Return [X, Y] of the center of cell containing provided text 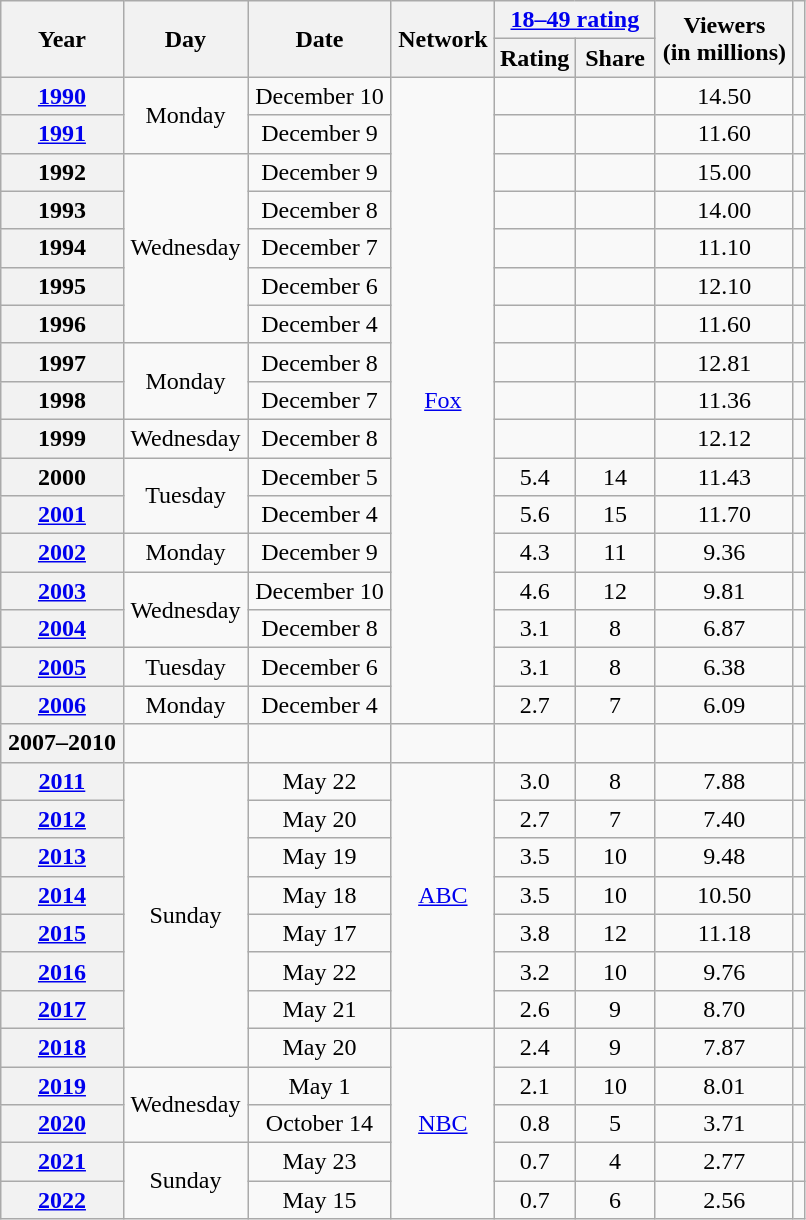
1991 [62, 134]
2004 [62, 629]
2007–2010 [62, 743]
1992 [62, 172]
2006 [62, 705]
2002 [62, 553]
11.70 [724, 515]
11.36 [724, 400]
May 21 [320, 1009]
2.56 [724, 1200]
2016 [62, 971]
1999 [62, 438]
9.81 [724, 591]
14.50 [724, 96]
2021 [62, 1162]
2.6 [534, 1009]
2014 [62, 895]
7.87 [724, 1047]
May 23 [320, 1162]
May 19 [320, 857]
7.40 [724, 819]
1993 [62, 210]
18–49 rating [574, 20]
10.50 [724, 895]
Rating [534, 58]
2.77 [724, 1162]
2.4 [534, 1047]
6.87 [724, 629]
15 [615, 515]
Day [185, 39]
6 [615, 1200]
May 1 [320, 1085]
11 [615, 553]
2011 [62, 781]
14 [615, 477]
Fox [442, 400]
4 [615, 1162]
5.6 [534, 515]
1997 [62, 362]
2017 [62, 1009]
2019 [62, 1085]
Year [62, 39]
8.01 [724, 1085]
12.12 [724, 438]
9.76 [724, 971]
2001 [62, 515]
5 [615, 1124]
Date [320, 39]
3.2 [534, 971]
Network [442, 39]
9.36 [724, 553]
5.4 [534, 477]
1998 [62, 400]
2018 [62, 1047]
December 5 [320, 477]
2013 [62, 857]
9.48 [724, 857]
14.00 [724, 210]
8.70 [724, 1009]
2005 [62, 667]
0.8 [534, 1124]
2.1 [534, 1085]
12.10 [724, 286]
2020 [62, 1124]
May 18 [320, 895]
12.81 [724, 362]
4.6 [534, 591]
3.71 [724, 1124]
1990 [62, 96]
3.0 [534, 781]
1995 [62, 286]
2000 [62, 477]
Viewers(in millions) [724, 39]
7.88 [724, 781]
October 14 [320, 1124]
2012 [62, 819]
6.38 [724, 667]
2022 [62, 1200]
2015 [62, 933]
ABC [442, 895]
1996 [62, 324]
11.43 [724, 477]
2003 [62, 591]
11.18 [724, 933]
15.00 [724, 172]
NBC [442, 1123]
4.3 [534, 553]
1994 [62, 248]
May 17 [320, 933]
3.8 [534, 933]
Share [615, 58]
May 15 [320, 1200]
11.10 [724, 248]
6.09 [724, 705]
